Return (X, Y) of the center of cell containing provided text 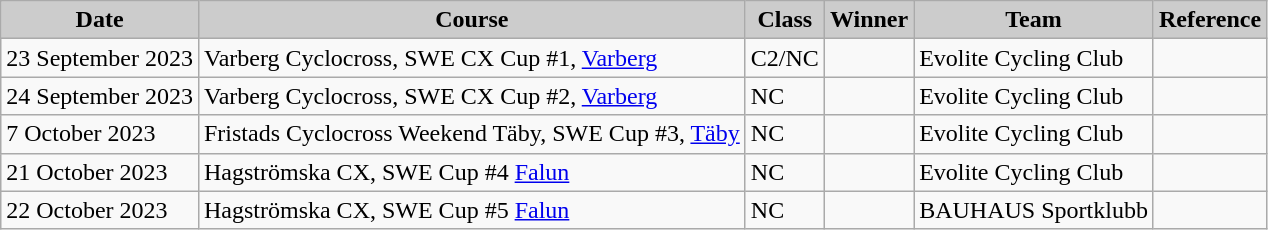
Course (472, 20)
Varberg Cyclocross, SWE CX Cup #1, Varberg (472, 58)
BAUHAUS Sportklubb (1034, 210)
Date (100, 20)
Reference (1210, 20)
Winner (868, 20)
Hagströmska CX, SWE Cup #4 Falun (472, 172)
24 September 2023 (100, 96)
Fristads Cyclocross Weekend Täby, SWE Cup #3, Täby (472, 134)
C2/NC (784, 58)
Class (784, 20)
Team (1034, 20)
21 October 2023 (100, 172)
22 October 2023 (100, 210)
Hagströmska CX, SWE Cup #5 Falun (472, 210)
7 October 2023 (100, 134)
Varberg Cyclocross, SWE CX Cup #2, Varberg (472, 96)
23 September 2023 (100, 58)
